Locate the cell with the specified text and output its [x, y] center coordinate. 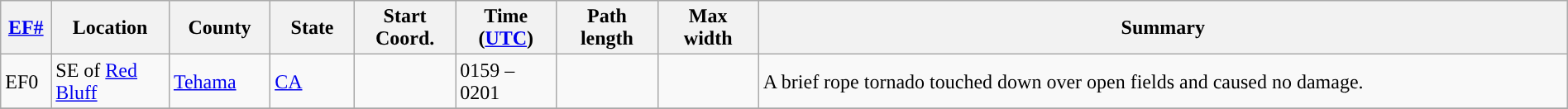
Tehama [219, 81]
SE of Red Bluff [111, 81]
State [313, 28]
County [219, 28]
Time (UTC) [506, 28]
0159 – 0201 [506, 81]
Summary [1163, 28]
Start Coord. [404, 28]
Max width [708, 28]
EF0 [26, 81]
A brief rope tornado touched down over open fields and caused no damage. [1163, 81]
CA [313, 81]
EF# [26, 28]
Path length [607, 28]
Location [111, 28]
